Detect which cell encompasses the target text, then output its [x, y] center coordinate. 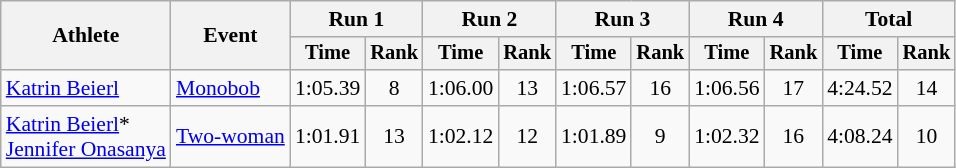
17 [794, 88]
Event [230, 36]
Two-woman [230, 136]
8 [394, 88]
1:05.39 [328, 88]
14 [927, 88]
10 [927, 136]
1:02.12 [460, 136]
Monobob [230, 88]
Run 3 [622, 19]
1:02.32 [726, 136]
12 [527, 136]
4:24.52 [860, 88]
Run 1 [356, 19]
1:01.89 [594, 136]
1:06.00 [460, 88]
1:06.57 [594, 88]
Run 2 [490, 19]
Athlete [86, 36]
1:06.56 [726, 88]
Total [888, 19]
Katrin Beierl [86, 88]
4:08.24 [860, 136]
9 [660, 136]
Run 4 [756, 19]
1:01.91 [328, 136]
Katrin Beierl*Jennifer Onasanya [86, 136]
